Return the (X, Y) coordinate for the center point of the cell that contains the specified text.  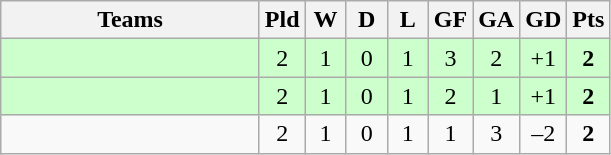
GD (544, 20)
Pts (588, 20)
Pld (282, 20)
W (326, 20)
Teams (130, 20)
GA (496, 20)
GF (450, 20)
L (408, 20)
D (366, 20)
–2 (544, 134)
